Find where the given text appears and provide that cell's center as (x, y) coordinate. 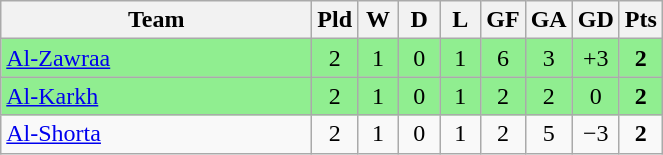
L (460, 20)
+3 (596, 58)
Al-Karkh (156, 96)
Pts (640, 20)
D (420, 20)
−3 (596, 134)
Pld (335, 20)
GF (503, 20)
GD (596, 20)
Al-Shorta (156, 134)
6 (503, 58)
3 (548, 58)
GA (548, 20)
W (378, 20)
5 (548, 134)
Team (156, 20)
Al-Zawraa (156, 58)
